Capture the cell that displays the provided text and extract its (X, Y) central coordinate. 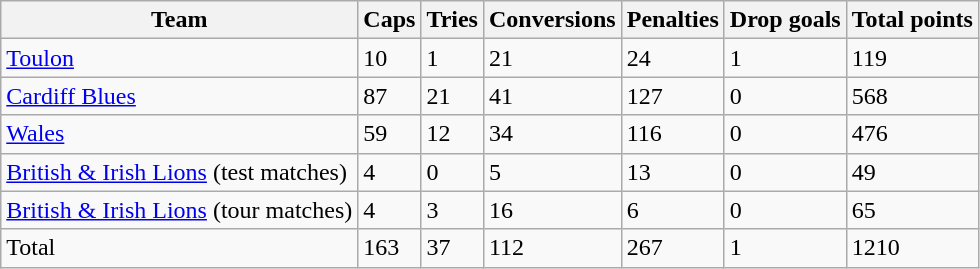
16 (552, 210)
Penalties (672, 20)
116 (672, 134)
Total points (912, 20)
Toulon (180, 58)
Total (180, 248)
568 (912, 96)
3 (452, 210)
Conversions (552, 20)
59 (390, 134)
5 (552, 172)
6 (672, 210)
Cardiff Blues (180, 96)
12 (452, 134)
127 (672, 96)
10 (390, 58)
British & Irish Lions (tour matches) (180, 210)
163 (390, 248)
87 (390, 96)
13 (672, 172)
112 (552, 248)
65 (912, 210)
476 (912, 134)
Caps (390, 20)
Wales (180, 134)
37 (452, 248)
119 (912, 58)
24 (672, 58)
267 (672, 248)
34 (552, 134)
Drop goals (785, 20)
Team (180, 20)
1210 (912, 248)
British & Irish Lions (test matches) (180, 172)
Tries (452, 20)
49 (912, 172)
41 (552, 96)
